Detect which cell encompasses the target text, then output its (x, y) center coordinate. 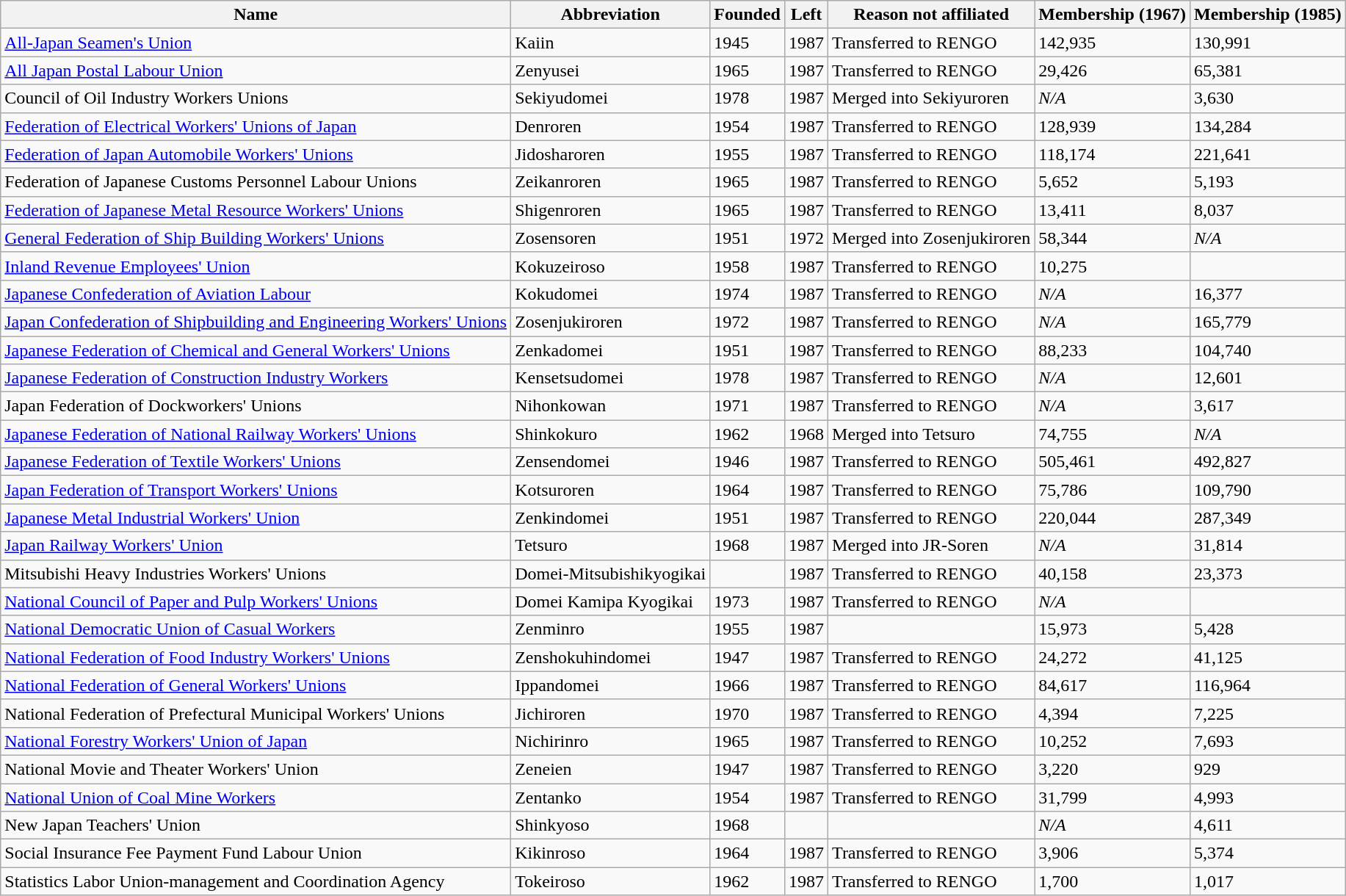
Jichiroren (611, 713)
4,394 (1112, 713)
1,700 (1112, 881)
5,428 (1267, 629)
Mitsubishi Heavy Industries Workers' Unions (256, 574)
287,349 (1267, 518)
Founded (748, 15)
Federation of Japanese Metal Resource Workers' Unions (256, 210)
Zenkindomei (611, 518)
National Council of Paper and Pulp Workers' Unions (256, 601)
Shigenroren (611, 210)
Membership (1985) (1267, 15)
58,344 (1112, 238)
Japan Federation of Dockworkers' Unions (256, 406)
Kikinroso (611, 853)
Denroren (611, 126)
4,611 (1267, 825)
Nichirinro (611, 741)
Zentanko (611, 797)
221,641 (1267, 154)
Japanese Federation of Textile Workers' Unions (256, 462)
84,617 (1112, 685)
National Union of Coal Mine Workers (256, 797)
1,017 (1267, 881)
13,411 (1112, 210)
Japan Railway Workers' Union (256, 546)
Sekiyudomei (611, 98)
1945 (748, 43)
134,284 (1267, 126)
Merged into Sekiyuroren (931, 98)
Zenminro (611, 629)
Kaiin (611, 43)
3,617 (1267, 406)
Reason not affiliated (931, 15)
Zensendomei (611, 462)
Abbreviation (611, 15)
Zenkadomei (611, 350)
15,973 (1112, 629)
1974 (748, 294)
Tetsuro (611, 546)
10,275 (1112, 266)
Zosensoren (611, 238)
220,044 (1112, 518)
National Federation of General Workers' Unions (256, 685)
Kensetsudomei (611, 378)
109,790 (1267, 490)
1958 (748, 266)
23,373 (1267, 574)
General Federation of Ship Building Workers' Unions (256, 238)
10,252 (1112, 741)
Federation of Japan Automobile Workers' Unions (256, 154)
929 (1267, 769)
National Movie and Theater Workers' Union (256, 769)
12,601 (1267, 378)
1946 (748, 462)
Merged into Zosenjukiroren (931, 238)
142,935 (1112, 43)
Shinkokuro (611, 434)
National Forestry Workers' Union of Japan (256, 741)
41,125 (1267, 657)
65,381 (1267, 71)
1966 (748, 685)
Japanese Metal Industrial Workers' Union (256, 518)
Shinkyoso (611, 825)
29,426 (1112, 71)
3,906 (1112, 853)
Federation of Japanese Customs Personnel Labour Unions (256, 182)
7,225 (1267, 713)
Japanese Federation of Construction Industry Workers (256, 378)
3,630 (1267, 98)
Statistics Labor Union-management and Coordination Agency (256, 881)
104,740 (1267, 350)
16,377 (1267, 294)
40,158 (1112, 574)
75,786 (1112, 490)
Japanese Confederation of Aviation Labour (256, 294)
Membership (1967) (1112, 15)
Japan Federation of Transport Workers' Unions (256, 490)
National Democratic Union of Casual Workers (256, 629)
24,272 (1112, 657)
7,693 (1267, 741)
Ippandomei (611, 685)
8,037 (1267, 210)
118,174 (1112, 154)
116,964 (1267, 685)
31,814 (1267, 546)
Kotsuroren (611, 490)
Name (256, 15)
Japan Confederation of Shipbuilding and Engineering Workers' Unions (256, 322)
National Federation of Food Industry Workers' Unions (256, 657)
Zenyusei (611, 71)
Merged into JR-Soren (931, 546)
All Japan Postal Labour Union (256, 71)
Kokuzeiroso (611, 266)
Tokeiroso (611, 881)
31,799 (1112, 797)
Council of Oil Industry Workers Unions (256, 98)
130,991 (1267, 43)
Zenshokuhindomei (611, 657)
5,193 (1267, 182)
1970 (748, 713)
4,993 (1267, 797)
Domei-Mitsubishikyogikai (611, 574)
Kokudomei (611, 294)
1973 (748, 601)
5,652 (1112, 182)
88,233 (1112, 350)
Jidosharoren (611, 154)
Federation of Electrical Workers' Unions of Japan (256, 126)
Zeikanroren (611, 182)
1971 (748, 406)
Japanese Federation of National Railway Workers' Unions (256, 434)
Zosenjukiroren (611, 322)
All-Japan Seamen's Union (256, 43)
New Japan Teachers' Union (256, 825)
National Federation of Prefectural Municipal Workers' Unions (256, 713)
5,374 (1267, 853)
Japanese Federation of Chemical and General Workers' Unions (256, 350)
Left (806, 15)
492,827 (1267, 462)
165,779 (1267, 322)
74,755 (1112, 434)
Social Insurance Fee Payment Fund Labour Union (256, 853)
Domei Kamipa Kyogikai (611, 601)
Merged into Tetsuro (931, 434)
Inland Revenue Employees' Union (256, 266)
3,220 (1112, 769)
128,939 (1112, 126)
Zeneien (611, 769)
505,461 (1112, 462)
Nihonkowan (611, 406)
